Return the [X, Y] coordinate for the center point of the cell that contains the specified text.  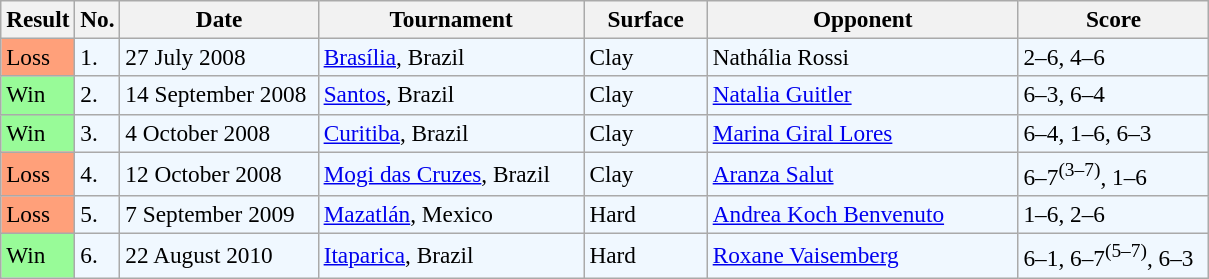
6–1, 6–7(5–7), 6–3 [1114, 255]
6–7(3–7), 1–6 [1114, 173]
14 September 2008 [219, 95]
Mogi das Cruzes, Brazil [451, 173]
6–4, 1–6, 6–3 [1114, 133]
1. [98, 57]
1–6, 2–6 [1114, 214]
No. [98, 19]
Itaparica, Brazil [451, 255]
Curitiba, Brazil [451, 133]
2. [98, 95]
Result [38, 19]
27 July 2008 [219, 57]
6. [98, 255]
7 September 2009 [219, 214]
6–3, 6–4 [1114, 95]
Brasília, Brazil [451, 57]
Opponent [862, 19]
Natalia Guitler [862, 95]
Mazatlán, Mexico [451, 214]
4. [98, 173]
Score [1114, 19]
3. [98, 133]
12 October 2008 [219, 173]
Tournament [451, 19]
Roxane Vaisemberg [862, 255]
Andrea Koch Benvenuto [862, 214]
2–6, 4–6 [1114, 57]
Surface [646, 19]
Date [219, 19]
5. [98, 214]
4 October 2008 [219, 133]
Marina Giral Lores [862, 133]
Santos, Brazil [451, 95]
Nathália Rossi [862, 57]
22 August 2010 [219, 255]
Aranza Salut [862, 173]
